Identify which cell holds the provided text, then report its (X, Y) central coordinate. 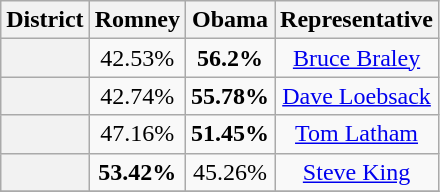
Tom Latham (357, 134)
Dave Loebsack (357, 96)
56.2% (230, 58)
Steve King (357, 172)
District (45, 20)
42.74% (137, 96)
42.53% (137, 58)
47.16% (137, 134)
Representative (357, 20)
55.78% (230, 96)
Romney (137, 20)
Obama (230, 20)
Bruce Braley (357, 58)
45.26% (230, 172)
51.45% (230, 134)
53.42% (137, 172)
